Identify which cell holds the provided text, then report its [X, Y] central coordinate. 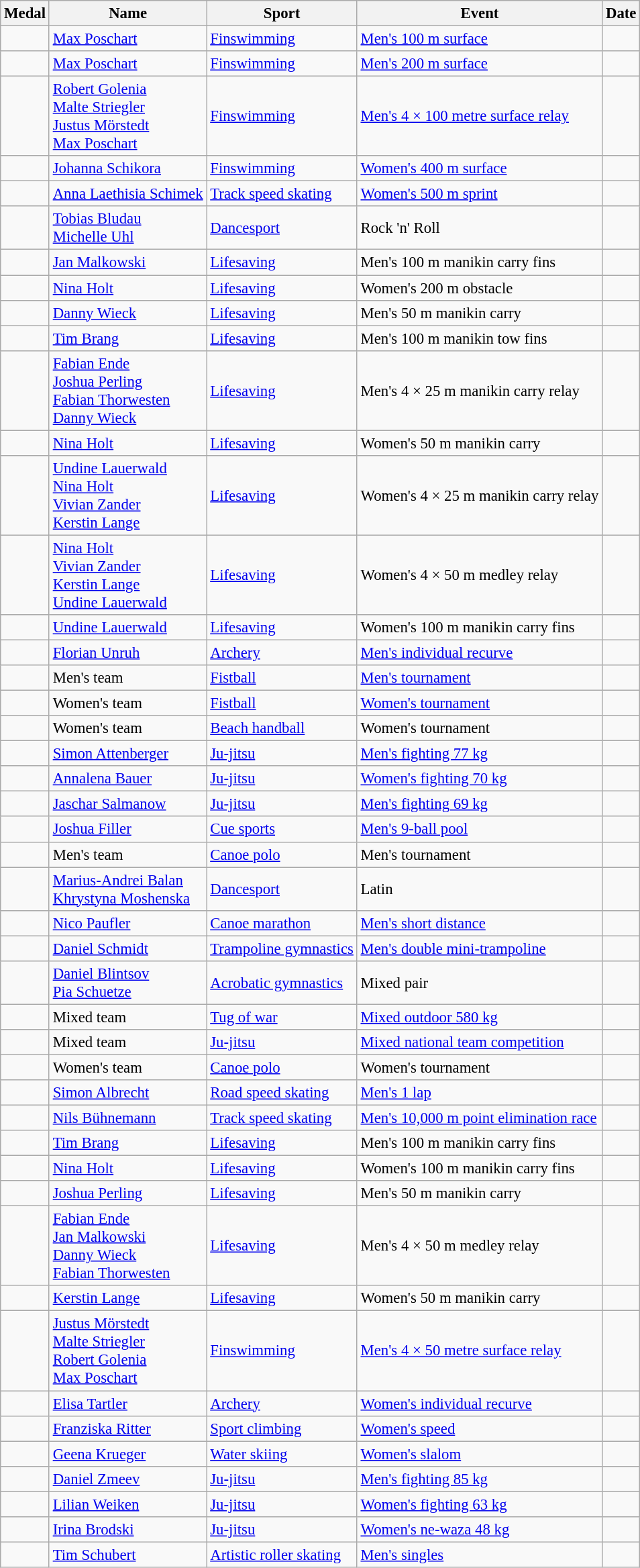
Canoe marathon [282, 923]
Undine Lauerwald [127, 628]
Tug of war [282, 1017]
Women's 4 × 25 m manikin carry relay [479, 495]
Men's 10,000 m point elimination race [479, 1118]
Jaschar Salmanow [127, 804]
Sport [282, 13]
Men's individual recurve [479, 652]
Marius-Andrei BalanKhrystyna Moshenska [127, 889]
Women's 400 m surface [479, 168]
Men's 1 lap [479, 1093]
Name [127, 13]
Geena Krueger [127, 1454]
Cue sports [282, 830]
Event [479, 13]
Men's 200 m surface [479, 64]
Sport climbing [282, 1428]
Fabian EndeJan MalkowskiDanny WieckFabian Thorwesten [127, 1246]
Women's 500 m sprint [479, 194]
Road speed skating [282, 1093]
Lilian Weiken [127, 1504]
Men's 9-ball pool [479, 830]
Irina Brodski [127, 1530]
Mixed national team competition [479, 1042]
Nico Paufler [127, 923]
Daniel Schmidt [127, 948]
Mixed outdoor 580 kg [479, 1017]
Men's singles [479, 1555]
Florian Unruh [127, 652]
Anna Laethisia Schimek [127, 194]
Water skiing [282, 1454]
Women's 200 m obstacle [479, 288]
Medal [25, 13]
Beach handball [282, 728]
Men's fighting 77 kg [479, 754]
Johanna Schikora [127, 168]
Jan Malkowski [127, 262]
Date [621, 13]
Men's fighting 69 kg [479, 804]
Women's ne-waza 48 kg [479, 1530]
Joshua Perling [127, 1193]
Mixed pair [479, 983]
Men's 4 × 25 m manikin carry relay [479, 391]
Men's fighting 85 kg [479, 1479]
Tim Schubert [127, 1555]
Daniel BlintsovPia Schuetze [127, 983]
Rock 'n' Roll [479, 228]
Trampoline gymnastics [282, 948]
Simon Albrecht [127, 1093]
Fabian EndeJoshua PerlingFabian ThorwestenDanny Wieck [127, 391]
Undine LauerwaldNina HoltVivian ZanderKerstin Lange [127, 495]
Joshua Filler [127, 830]
Acrobatic gymnastics [282, 983]
Women's fighting 70 kg [479, 779]
Nils Bühnemann [127, 1118]
Women's individual recurve [479, 1404]
Men's 4 × 50 m medley relay [479, 1246]
Justus MörstedtMalte StrieglerRobert GoleniaMax Poschart [127, 1351]
Simon Attenberger [127, 754]
Daniel Zmeev [127, 1479]
Franziska Ritter [127, 1428]
Men's 100 m surface [479, 39]
Robert GoleniaMalte StrieglerJustus MörstedtMax Poschart [127, 117]
Kerstin Lange [127, 1299]
Men's 4 × 50 metre surface relay [479, 1351]
Danny Wieck [127, 313]
Men's short distance [479, 923]
Latin [479, 889]
Women's slalom [479, 1454]
Nina HoltVivian ZanderKerstin LangeUndine Lauerwald [127, 575]
Artistic roller skating [282, 1555]
Men's double mini-trampoline [479, 948]
Men's 100 m manikin tow fins [479, 338]
Women's fighting 63 kg [479, 1504]
Men's 4 × 100 metre surface relay [479, 117]
Women's speed [479, 1428]
Tobias BludauMichelle Uhl [127, 228]
Elisa Tartler [127, 1404]
Annalena Bauer [127, 779]
Women's 4 × 50 m medley relay [479, 575]
